Return the (x, y) coordinate for the center point of the cell that contains the specified text.  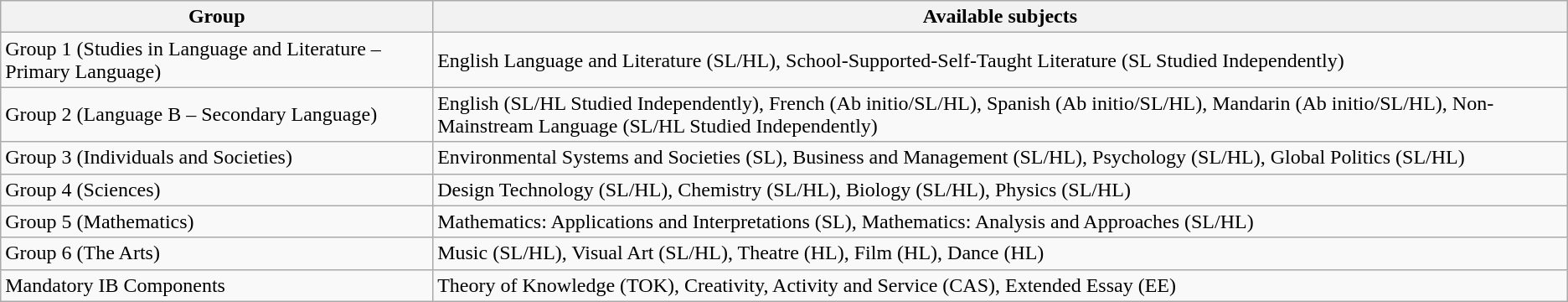
Design Technology (SL/HL), Chemistry (SL/HL), Biology (SL/HL), Physics (SL/HL) (1000, 190)
Group 4 (Sciences) (217, 190)
Group 2 (Language B – Secondary Language) (217, 114)
English Language and Literature (SL/HL), School-Supported-Self-Taught Literature (SL Studied Independently) (1000, 60)
Mandatory IB Components (217, 285)
Mathematics: Applications and Interpretations (SL), Mathematics: Analysis and Approaches (SL/HL) (1000, 221)
Group 6 (The Arts) (217, 253)
Music (SL/HL), Visual Art (SL/HL), Theatre (HL), Film (HL), Dance (HL) (1000, 253)
Available subjects (1000, 17)
Group 5 (Mathematics) (217, 221)
Group 3 (Individuals and Societies) (217, 158)
Environmental Systems and Societies (SL), Business and Management (SL/HL), Psychology (SL/HL), Global Politics (SL/HL) (1000, 158)
Theory of Knowledge (TOK), Creativity, Activity and Service (CAS), Extended Essay (EE) (1000, 285)
Group 1 (Studies in Language and Literature – Primary Language) (217, 60)
Group (217, 17)
